Search for the cell housing the specified text and yield its [X, Y] center coordinate. 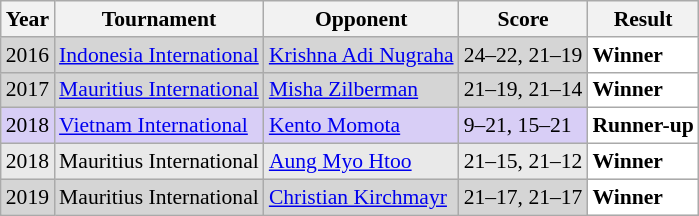
Score [524, 19]
Year [28, 19]
Krishna Adi Nugraha [362, 55]
Runner-up [642, 126]
Vietnam International [159, 126]
Misha Zilberman [362, 90]
Christian Kirchmayr [362, 197]
Opponent [362, 19]
24–22, 21–19 [524, 55]
Indonesia International [159, 55]
Tournament [159, 19]
21–15, 21–12 [524, 162]
2016 [28, 55]
2017 [28, 90]
9–21, 15–21 [524, 126]
21–19, 21–14 [524, 90]
Aung Myo Htoo [362, 162]
Result [642, 19]
Kento Momota [362, 126]
2019 [28, 197]
21–17, 21–17 [524, 197]
